Find where the given text appears and provide that cell's center as (x, y) coordinate. 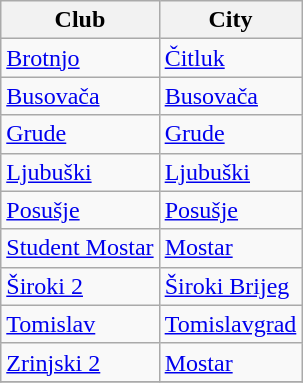
Široki Brijeg (230, 286)
Student Mostar (80, 248)
Široki 2 (80, 286)
Brotnjo (80, 58)
Zrinjski 2 (80, 362)
Tomislav (80, 324)
City (230, 20)
Tomislavgrad (230, 324)
Čitluk (230, 58)
Club (80, 20)
